Capture the cell that displays the provided text and extract its (X, Y) central coordinate. 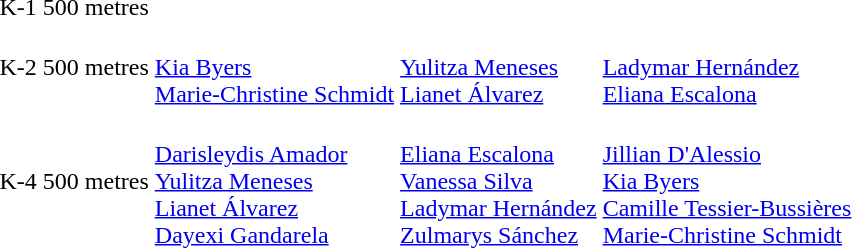
Yulitza MenesesLianet Álvarez (499, 67)
Kia ByersMarie-Christine Schmidt (274, 67)
